Determine the [x, y] coordinate at the center of the cell enclosing the given text.  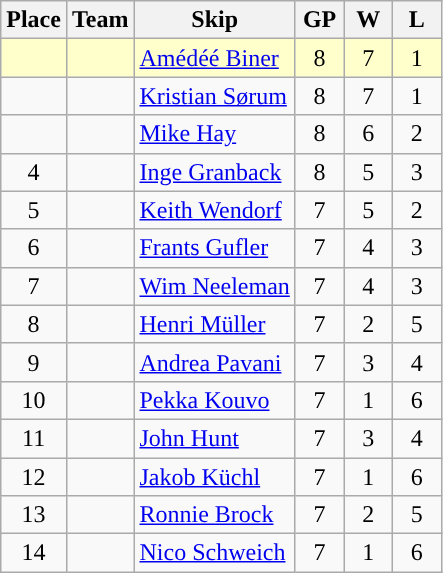
Kristian Sørum [214, 96]
Team [100, 20]
Keith Wendorf [214, 210]
12 [34, 477]
Jakob Küchl [214, 477]
Mike Hay [214, 134]
11 [34, 438]
Pekka Kouvo [214, 400]
9 [34, 362]
Frants Gufler [214, 248]
GP [320, 20]
Ronnie Brock [214, 515]
13 [34, 515]
10 [34, 400]
L [416, 20]
Place [34, 20]
W [368, 20]
Wim Neeleman [214, 286]
John Hunt [214, 438]
Skip [214, 20]
14 [34, 553]
Amédéé Biner [214, 58]
Andrea Pavani [214, 362]
Inge Granback [214, 172]
Nico Schweich [214, 553]
Henri Müller [214, 324]
